Return [x, y] of the center of cell containing provided text 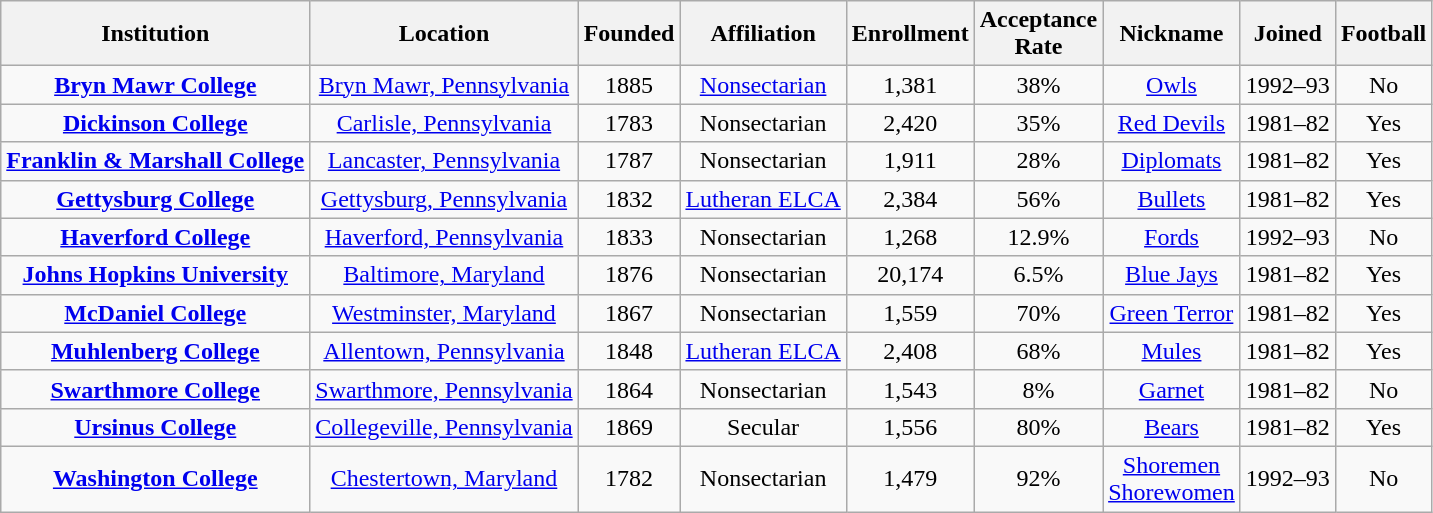
Baltimore, Maryland [444, 275]
Swarthmore, Pennsylvania [444, 389]
1782 [629, 478]
Location [444, 34]
1,556 [910, 427]
Affiliation [763, 34]
Bryn Mawr, Pennsylvania [444, 85]
Westminster, Maryland [444, 313]
38% [1038, 85]
Nickname [1172, 34]
Johns Hopkins University [156, 275]
1867 [629, 313]
68% [1038, 351]
Founded [629, 34]
Haverford College [156, 237]
12.9% [1038, 237]
1848 [629, 351]
1,543 [910, 389]
Football [1383, 34]
Allentown, Pennsylvania [444, 351]
1832 [629, 199]
8% [1038, 389]
Bryn Mawr College [156, 85]
Dickinson College [156, 123]
1833 [629, 237]
Gettysburg, Pennsylvania [444, 199]
92% [1038, 478]
28% [1038, 161]
Red Devils [1172, 123]
Bears [1172, 427]
1,479 [910, 478]
Blue Jays [1172, 275]
1787 [629, 161]
Diplomats [1172, 161]
Fords [1172, 237]
Ursinus College [156, 427]
1885 [629, 85]
Mules [1172, 351]
1864 [629, 389]
1,559 [910, 313]
Owls [1172, 85]
Washington College [156, 478]
Institution [156, 34]
AcceptanceRate [1038, 34]
Chestertown, Maryland [444, 478]
Muhlenberg College [156, 351]
56% [1038, 199]
Green Terror [1172, 313]
Lancaster, Pennsylvania [444, 161]
35% [1038, 123]
1,911 [910, 161]
1783 [629, 123]
80% [1038, 427]
2,420 [910, 123]
1,268 [910, 237]
Garnet [1172, 389]
1876 [629, 275]
1869 [629, 427]
Carlisle, Pennsylvania [444, 123]
Secular [763, 427]
2,384 [910, 199]
1,381 [910, 85]
Bullets [1172, 199]
Enrollment [910, 34]
Haverford, Pennsylvania [444, 237]
McDaniel College [156, 313]
Gettysburg College [156, 199]
Swarthmore College [156, 389]
6.5% [1038, 275]
70% [1038, 313]
Shoremen Shorewomen [1172, 478]
Collegeville, Pennsylvania [444, 427]
Franklin & Marshall College [156, 161]
2,408 [910, 351]
Joined [1288, 34]
20,174 [910, 275]
